For the text-containing cell, return its midpoint in [x, y] coordinate format. 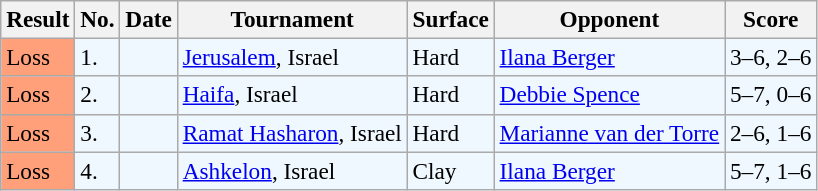
3–6, 2–6 [771, 57]
2–6, 1–6 [771, 133]
Tournament [292, 19]
Debbie Spence [609, 95]
Haifa, Israel [292, 95]
Surface [450, 19]
4. [98, 170]
Score [771, 19]
2. [98, 95]
3. [98, 133]
5–7, 0–6 [771, 95]
No. [98, 19]
5–7, 1–6 [771, 170]
1. [98, 57]
Opponent [609, 19]
Clay [450, 170]
Result [38, 19]
Ramat Hasharon, Israel [292, 133]
Date [148, 19]
Jerusalem, Israel [292, 57]
Marianne van der Torre [609, 133]
Ashkelon, Israel [292, 170]
